Identify which cell holds the provided text, then report its (X, Y) central coordinate. 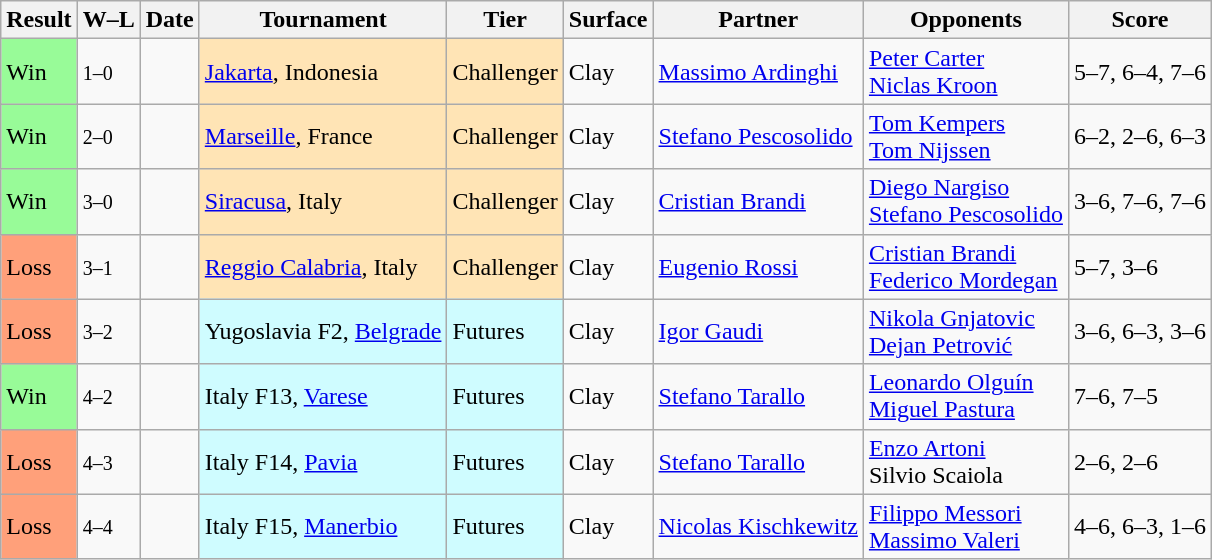
Stefano Pescosolido (758, 136)
3–6, 6–3, 3–6 (1140, 332)
Score (1140, 20)
Nikola Gnjatovic Dejan Petrović (966, 332)
Siracusa, Italy (323, 202)
4–3 (108, 462)
Peter Carter Niclas Kroon (966, 72)
Opponents (966, 20)
Italy F15, Manerbio (323, 526)
4–4 (108, 526)
Massimo Ardinghi (758, 72)
4–2 (108, 396)
Enzo Artoni Silvio Scaiola (966, 462)
2–0 (108, 136)
Eugenio Rossi (758, 266)
1–0 (108, 72)
4–6, 6–3, 1–6 (1140, 526)
6–2, 2–6, 6–3 (1140, 136)
Filippo Messori Massimo Valeri (966, 526)
3–1 (108, 266)
3–0 (108, 202)
Date (170, 20)
Leonardo Olguín Miguel Pastura (966, 396)
Igor Gaudi (758, 332)
Italy F13, Varese (323, 396)
7–6, 7–5 (1140, 396)
5–7, 3–6 (1140, 266)
Surface (608, 20)
Jakarta, Indonesia (323, 72)
Yugoslavia F2, Belgrade (323, 332)
3–2 (108, 332)
5–7, 6–4, 7–6 (1140, 72)
Nicolas Kischkewitz (758, 526)
3–6, 7–6, 7–6 (1140, 202)
Diego Nargiso Stefano Pescosolido (966, 202)
Italy F14, Pavia (323, 462)
2–6, 2–6 (1140, 462)
Tom Kempers Tom Nijssen (966, 136)
Partner (758, 20)
Tournament (323, 20)
Tier (505, 20)
Cristian Brandi Federico Mordegan (966, 266)
Cristian Brandi (758, 202)
W–L (108, 20)
Marseille, France (323, 136)
Result (39, 20)
Reggio Calabria, Italy (323, 266)
